Return the [X, Y] coordinate for the center point of the cell that contains the specified text.  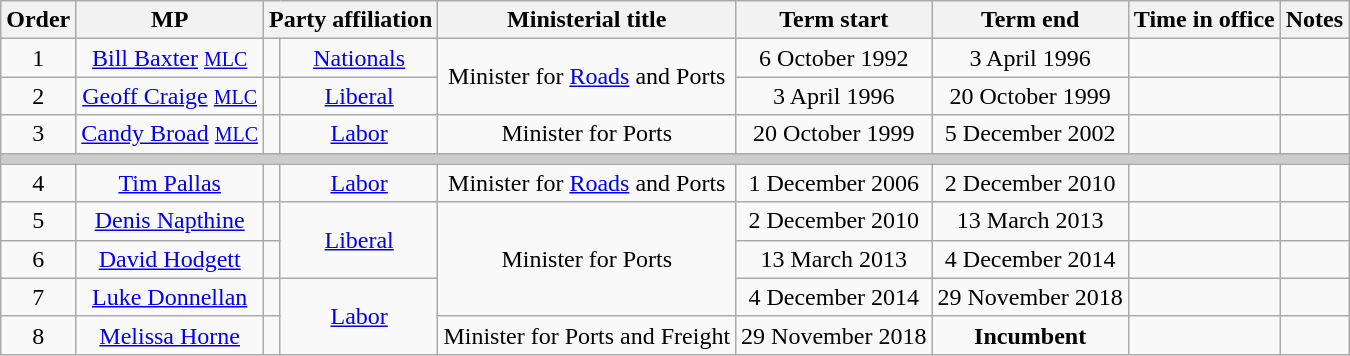
Nationals [358, 58]
8 [38, 335]
Incumbent [1030, 335]
Ministerial title [587, 20]
5 [38, 221]
Party affiliation [351, 20]
Luke Donnellan [170, 297]
1 December 2006 [834, 183]
Order [38, 20]
Denis Napthine [170, 221]
Bill Baxter MLC [170, 58]
3 [38, 134]
5 December 2002 [1030, 134]
David Hodgett [170, 259]
6 October 1992 [834, 58]
Term end [1030, 20]
6 [38, 259]
1 [38, 58]
Term start [834, 20]
Geoff Craige MLC [170, 96]
Minister for Ports and Freight [587, 335]
Notes [1314, 20]
7 [38, 297]
4 [38, 183]
MP [170, 20]
Time in office [1204, 20]
Candy Broad MLC [170, 134]
Melissa Horne [170, 335]
2 [38, 96]
Tim Pallas [170, 183]
